Extract the (x, y) coordinate from the center of the cell holding the provided text.  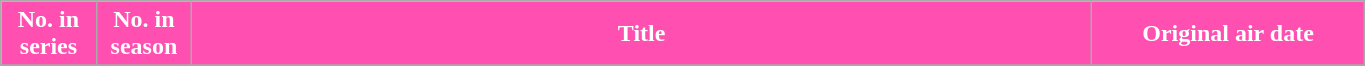
No. inseason (144, 34)
Title (642, 34)
No. inseries (48, 34)
Original air date (1228, 34)
